Return the (X, Y) coordinate for the center point of the cell that contains the specified text.  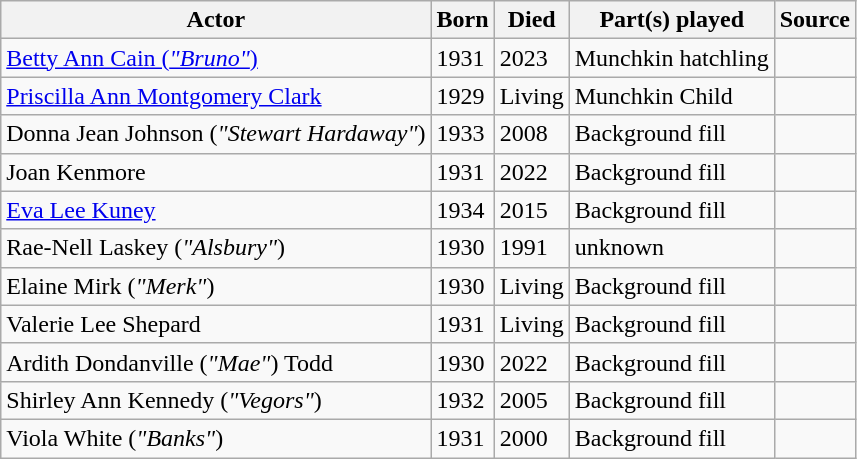
Valerie Lee Shepard (216, 324)
2023 (532, 58)
Joan Kenmore (216, 172)
unknown (672, 248)
Munchkin hatchling (672, 58)
Actor (216, 20)
1991 (532, 248)
Source (814, 20)
Munchkin Child (672, 96)
2015 (532, 210)
2000 (532, 438)
2008 (532, 134)
Ardith Dondanville ("Mae") Todd (216, 362)
Elaine Mirk ("Merk") (216, 286)
Born (462, 20)
Viola White ("Banks") (216, 438)
1933 (462, 134)
Betty Ann Cain ("Bruno") (216, 58)
1932 (462, 400)
2005 (532, 400)
Donna Jean Johnson ("Stewart Hardaway") (216, 134)
Priscilla Ann Montgomery Clark (216, 96)
1934 (462, 210)
Died (532, 20)
Part(s) played (672, 20)
Shirley Ann Kennedy ("Vegors") (216, 400)
Rae-Nell Laskey ("Alsbury") (216, 248)
Eva Lee Kuney (216, 210)
1929 (462, 96)
